Pinpoint the cell where the given text exists, returning its (x, y) midpoint coordinate. 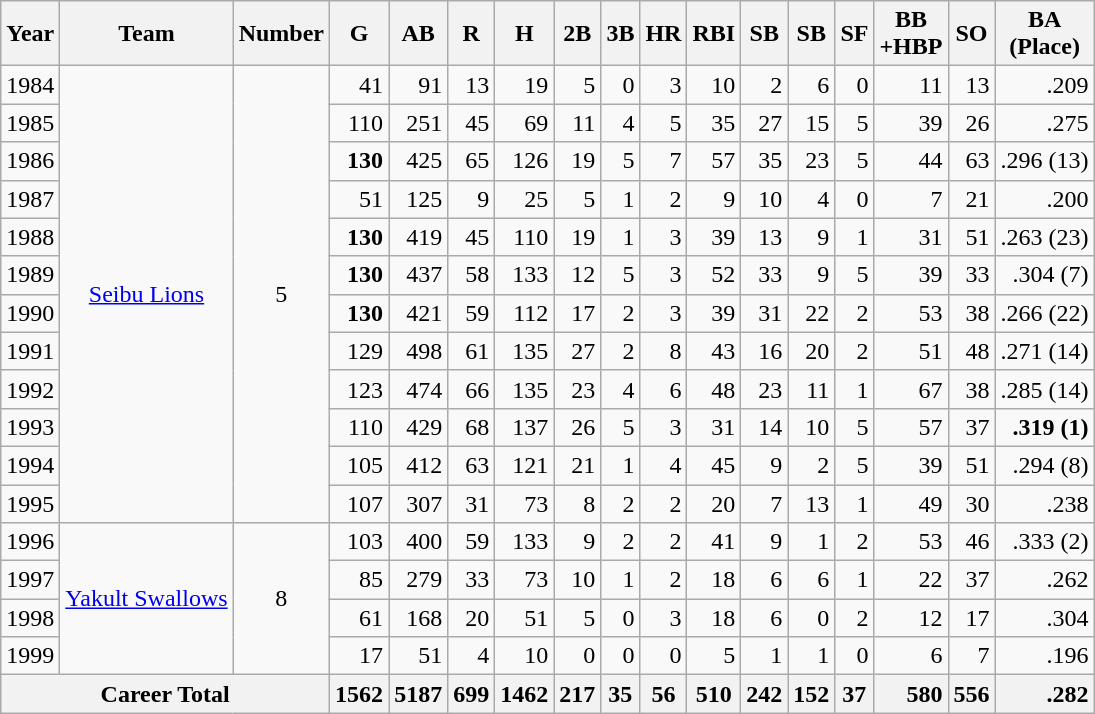
1997 (30, 580)
H (524, 34)
1988 (30, 237)
556 (972, 694)
.294 (8) (1044, 465)
14 (764, 427)
.333 (2) (1044, 542)
1999 (30, 656)
68 (472, 427)
.319 (1) (1044, 427)
Team (146, 34)
121 (524, 465)
Seibu Lions (146, 294)
412 (418, 465)
1989 (30, 275)
.238 (1044, 503)
1986 (30, 161)
58 (472, 275)
46 (972, 542)
510 (714, 694)
16 (764, 351)
44 (911, 161)
25 (524, 199)
168 (418, 618)
1995 (30, 503)
126 (524, 161)
307 (418, 503)
1991 (30, 351)
400 (418, 542)
85 (360, 580)
699 (472, 694)
AB (418, 34)
103 (360, 542)
242 (764, 694)
Year (30, 34)
56 (664, 694)
Yakult Swallows (146, 599)
1985 (30, 123)
1984 (30, 85)
RBI (714, 34)
.296 (13) (1044, 161)
107 (360, 503)
419 (418, 237)
279 (418, 580)
112 (524, 313)
BB+HBP (911, 34)
580 (911, 694)
.266 (22) (1044, 313)
437 (418, 275)
.304 (1044, 618)
91 (418, 85)
251 (418, 123)
.196 (1044, 656)
49 (911, 503)
.304 (7) (1044, 275)
5187 (418, 694)
43 (714, 351)
137 (524, 427)
129 (360, 351)
.285 (14) (1044, 389)
1562 (360, 694)
.209 (1044, 85)
1998 (30, 618)
498 (418, 351)
1992 (30, 389)
66 (472, 389)
.200 (1044, 199)
69 (524, 123)
105 (360, 465)
52 (714, 275)
429 (418, 427)
.282 (1044, 694)
217 (578, 694)
67 (911, 389)
.263 (23) (1044, 237)
.275 (1044, 123)
Number (281, 34)
1993 (30, 427)
3B (620, 34)
.271 (14) (1044, 351)
G (360, 34)
152 (812, 694)
.262 (1044, 580)
1994 (30, 465)
R (472, 34)
1987 (30, 199)
425 (418, 161)
BA(Place) (1044, 34)
2B (578, 34)
SF (854, 34)
1990 (30, 313)
474 (418, 389)
SO (972, 34)
15 (812, 123)
123 (360, 389)
421 (418, 313)
1462 (524, 694)
1996 (30, 542)
65 (472, 161)
Career Total (166, 694)
125 (418, 199)
30 (972, 503)
HR (664, 34)
